From the cell containing the given text, extract its center point as (X, Y) coordinate. 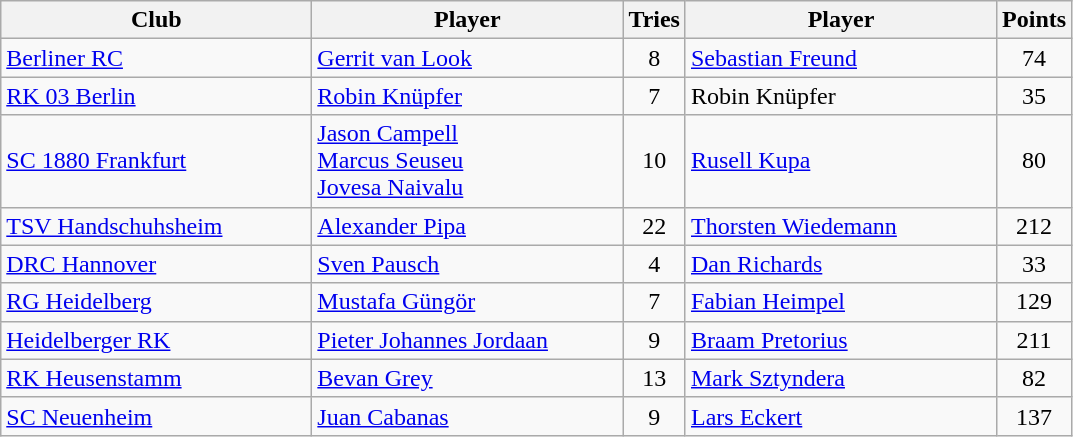
Tries (654, 20)
RK 03 Berlin (156, 96)
Mark Sztyndera (840, 378)
Jason Campell Marcus Seuseu Jovesa Naivalu (468, 161)
129 (1034, 302)
13 (654, 378)
Fabian Heimpel (840, 302)
Mustafa Güngör (468, 302)
Juan Cabanas (468, 416)
137 (1034, 416)
Lars Eckert (840, 416)
10 (654, 161)
74 (1034, 58)
Rusell Kupa (840, 161)
SC 1880 Frankfurt (156, 161)
Club (156, 20)
82 (1034, 378)
Berliner RC (156, 58)
Braam Pretorius (840, 340)
TSV Handschuhsheim (156, 226)
33 (1034, 264)
211 (1034, 340)
Bevan Grey (468, 378)
RK Heusenstamm (156, 378)
22 (654, 226)
DRC Hannover (156, 264)
Alexander Pipa (468, 226)
RG Heidelberg (156, 302)
Thorsten Wiedemann (840, 226)
8 (654, 58)
Gerrit van Look (468, 58)
Dan Richards (840, 264)
Heidelberger RK (156, 340)
80 (1034, 161)
Sven Pausch (468, 264)
4 (654, 264)
Points (1034, 20)
Pieter Johannes Jordaan (468, 340)
212 (1034, 226)
SC Neuenheim (156, 416)
35 (1034, 96)
Sebastian Freund (840, 58)
